For the text-containing cell, return its midpoint in (X, Y) coordinate format. 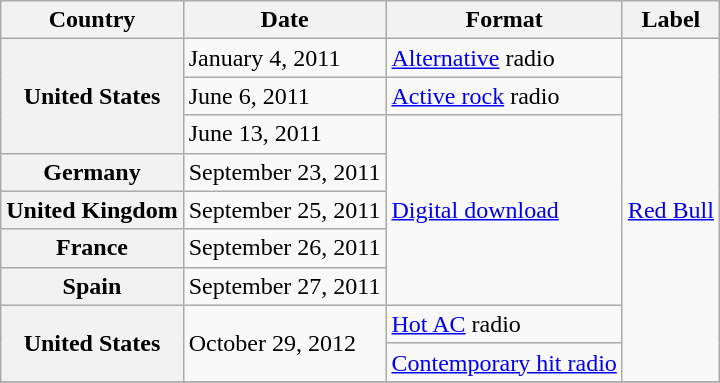
Date (284, 20)
Active rock radio (504, 96)
United Kingdom (92, 210)
France (92, 248)
September 26, 2011 (284, 248)
September 27, 2011 (284, 286)
Label (670, 20)
January 4, 2011 (284, 58)
June 13, 2011 (284, 134)
Red Bull (670, 210)
Format (504, 20)
Hot AC radio (504, 324)
Country (92, 20)
Digital download (504, 210)
October 29, 2012 (284, 343)
Alternative radio (504, 58)
Germany (92, 172)
September 25, 2011 (284, 210)
Spain (92, 286)
Contemporary hit radio (504, 362)
September 23, 2011 (284, 172)
June 6, 2011 (284, 96)
